Output the [X, Y] coordinate of the center of the cell containing the given text.  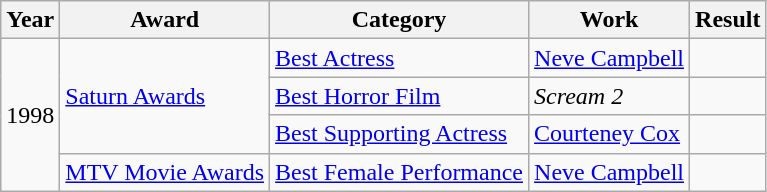
Best Female Performance [400, 172]
Result [728, 20]
Saturn Awards [165, 96]
Category [400, 20]
1998 [30, 115]
Award [165, 20]
MTV Movie Awards [165, 172]
Best Horror Film [400, 96]
Courteney Cox [610, 134]
Best Actress [400, 58]
Scream 2 [610, 96]
Work [610, 20]
Year [30, 20]
Best Supporting Actress [400, 134]
